From the cell containing the given text, extract its center point as (X, Y) coordinate. 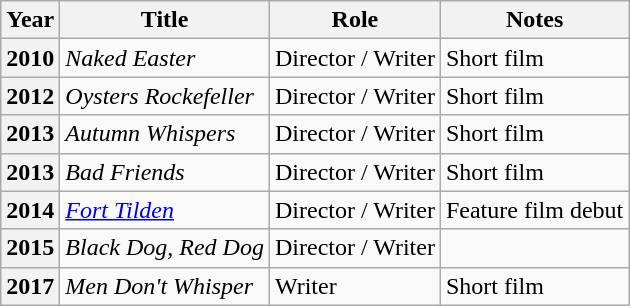
Title (165, 20)
Black Dog, Red Dog (165, 248)
Role (354, 20)
Feature film debut (534, 210)
Notes (534, 20)
2012 (30, 96)
Year (30, 20)
Oysters Rockefeller (165, 96)
Naked Easter (165, 58)
Writer (354, 286)
2015 (30, 248)
Autumn Whispers (165, 134)
Fort Tilden (165, 210)
2017 (30, 286)
Bad Friends (165, 172)
Men Don't Whisper (165, 286)
2010 (30, 58)
2014 (30, 210)
